Identify which cell holds the provided text, then report its [x, y] central coordinate. 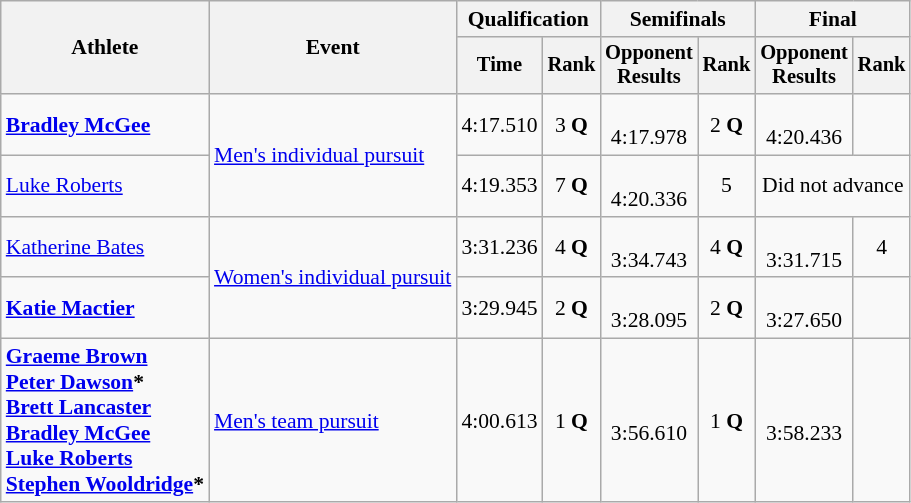
4:20.336 [648, 186]
3:29.945 [499, 308]
Bradley McGee [105, 124]
3 Q [572, 124]
4:17.978 [648, 124]
3:27.650 [804, 308]
4:17.510 [499, 124]
Men's individual pursuit [332, 155]
3:28.095 [648, 308]
3:31.715 [804, 248]
3:34.743 [648, 248]
Graeme BrownPeter Dawson*Brett LancasterBradley McGeeLuke RobertsStephen Wooldridge* [105, 420]
Luke Roberts [105, 186]
7 Q [572, 186]
4:00.613 [499, 420]
Athlete [105, 48]
4:20.436 [804, 124]
Katie Mactier [105, 308]
4:19.353 [499, 186]
Katherine Bates [105, 248]
Time [499, 66]
Men's team pursuit [332, 420]
Women's individual pursuit [332, 278]
3:58.233 [804, 420]
Qualification [528, 19]
3:31.236 [499, 248]
4 [882, 248]
Final [832, 19]
Semifinals [678, 19]
5 [727, 186]
3:56.610 [648, 420]
Event [332, 48]
Did not advance [832, 186]
